Locate the cell with the specified text and output its (X, Y) center coordinate. 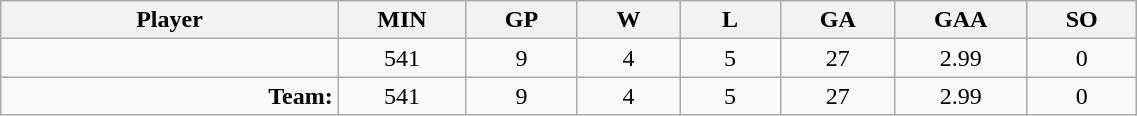
GA (838, 20)
GAA (961, 20)
W (628, 20)
GP (522, 20)
Team: (170, 96)
SO (1081, 20)
L (730, 20)
MIN (402, 20)
Player (170, 20)
